Locate the cell with the specified text and output its (x, y) center coordinate. 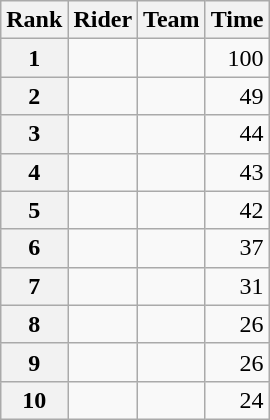
43 (237, 172)
4 (34, 172)
Rank (34, 20)
24 (237, 400)
10 (34, 400)
49 (237, 96)
6 (34, 248)
31 (237, 286)
9 (34, 362)
1 (34, 58)
Rider (103, 20)
37 (237, 248)
7 (34, 286)
5 (34, 210)
2 (34, 96)
3 (34, 134)
42 (237, 210)
100 (237, 58)
Time (237, 20)
44 (237, 134)
8 (34, 324)
Team (172, 20)
